Pinpoint the cell where the given text exists, returning its [x, y] midpoint coordinate. 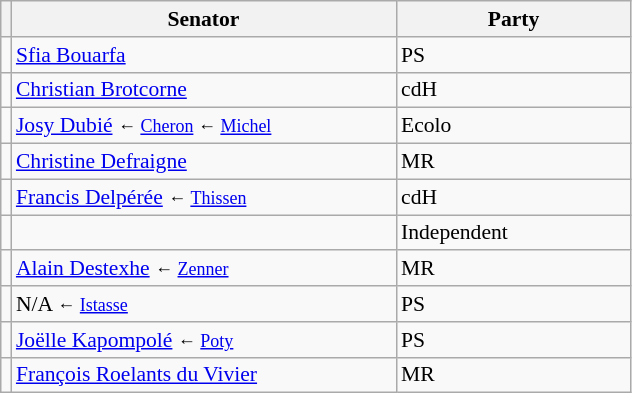
Francis Delpérée ← Thissen [204, 197]
N/A ← Istasse [204, 304]
Christian Brotcorne [204, 90]
Ecolo [514, 126]
Party [514, 19]
Senator [204, 19]
Joëlle Kapompolé ← Poty [204, 340]
Christine Defraigne [204, 162]
Independent [514, 233]
Josy Dubié ← Cheron ← Michel [204, 126]
François Roelants du Vivier [204, 375]
Sfia Bouarfa [204, 55]
Alain Destexhe ← Zenner [204, 269]
